Output the (x, y) coordinate of the center of the cell containing the given text.  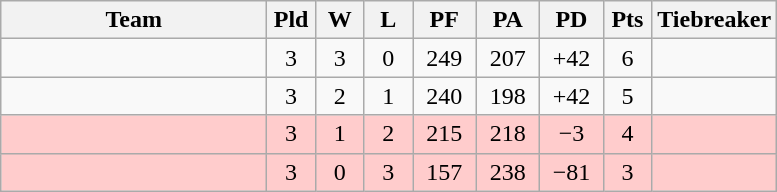
PA (508, 20)
218 (508, 134)
207 (508, 58)
215 (444, 134)
Team (134, 20)
W (340, 20)
−81 (572, 172)
157 (444, 172)
Tiebreaker (714, 20)
238 (508, 172)
L (388, 20)
6 (628, 58)
198 (508, 96)
PD (572, 20)
Pts (628, 20)
5 (628, 96)
Pld (292, 20)
−3 (572, 134)
249 (444, 58)
4 (628, 134)
PF (444, 20)
240 (444, 96)
